Capture the cell that displays the provided text and extract its (X, Y) central coordinate. 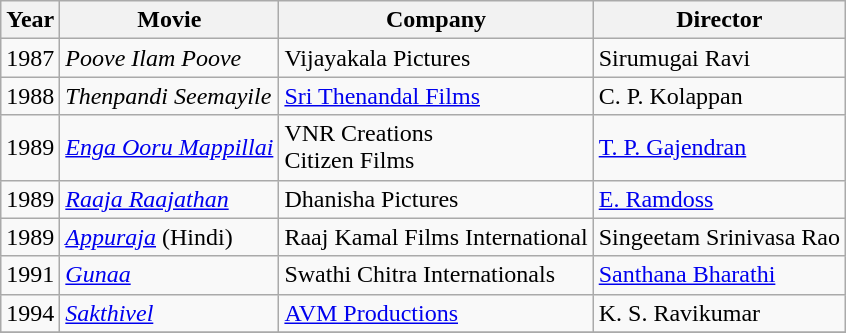
Dhanisha Pictures (436, 199)
1988 (30, 96)
Swathi Chitra Internationals (436, 275)
Year (30, 20)
AVM Productions (436, 313)
Raaja Raajathan (170, 199)
Santhana Bharathi (719, 275)
Raaj Kamal Films International (436, 237)
Director (719, 20)
1991 (30, 275)
Poove Ilam Poove (170, 58)
Movie (170, 20)
Company (436, 20)
T. P. Gajendran (719, 148)
E. Ramdoss (719, 199)
VNR CreationsCitizen Films (436, 148)
Thenpandi Seemayile (170, 96)
1987 (30, 58)
Singeetam Srinivasa Rao (719, 237)
Enga Ooru Mappillai (170, 148)
C. P. Kolappan (719, 96)
Sakthivel (170, 313)
K. S. Ravikumar (719, 313)
Gunaa (170, 275)
1994 (30, 313)
Vijayakala Pictures (436, 58)
Appuraja (Hindi) (170, 237)
Sri Thenandal Films (436, 96)
Sirumugai Ravi (719, 58)
